Output the [x, y] coordinate of the center of the cell containing the given text.  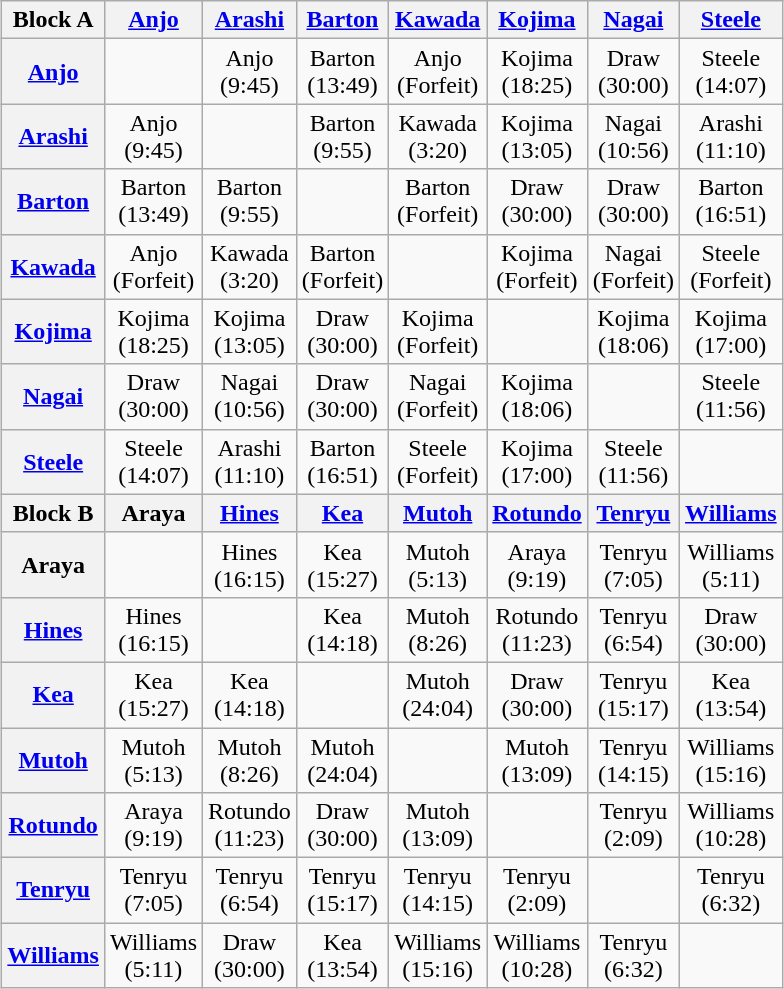
Block A [54, 20]
Block B [54, 513]
